Capture the cell that displays the provided text and extract its [X, Y] central coordinate. 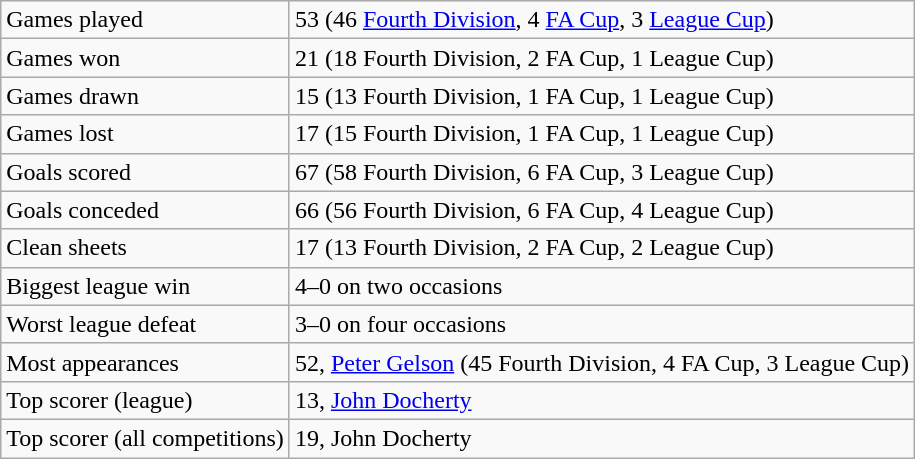
Biggest league win [146, 286]
66 (56 Fourth Division, 6 FA Cup, 4 League Cup) [602, 210]
21 (18 Fourth Division, 2 FA Cup, 1 League Cup) [602, 58]
52, Peter Gelson (45 Fourth Division, 4 FA Cup, 3 League Cup) [602, 362]
17 (13 Fourth Division, 2 FA Cup, 2 League Cup) [602, 248]
Goals conceded [146, 210]
Games played [146, 20]
67 (58 Fourth Division, 6 FA Cup, 3 League Cup) [602, 172]
19, John Docherty [602, 438]
Games drawn [146, 96]
15 (13 Fourth Division, 1 FA Cup, 1 League Cup) [602, 96]
13, John Docherty [602, 400]
Goals scored [146, 172]
53 (46 Fourth Division, 4 FA Cup, 3 League Cup) [602, 20]
Clean sheets [146, 248]
Games won [146, 58]
3–0 on four occasions [602, 324]
Top scorer (league) [146, 400]
Games lost [146, 134]
Most appearances [146, 362]
Top scorer (all competitions) [146, 438]
Worst league defeat [146, 324]
4–0 on two occasions [602, 286]
17 (15 Fourth Division, 1 FA Cup, 1 League Cup) [602, 134]
